Search for the cell housing the specified text and yield its (x, y) center coordinate. 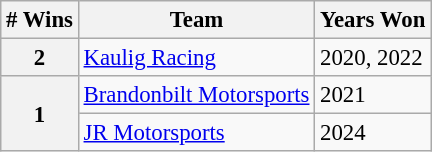
Years Won (373, 20)
2 (40, 58)
Kaulig Racing (196, 58)
1 (40, 114)
# Wins (40, 20)
2021 (373, 95)
Team (196, 20)
JR Motorsports (196, 133)
Brandonbilt Motorsports (196, 95)
2020, 2022 (373, 58)
2024 (373, 133)
